Identify which cell holds the provided text, then report its [X, Y] central coordinate. 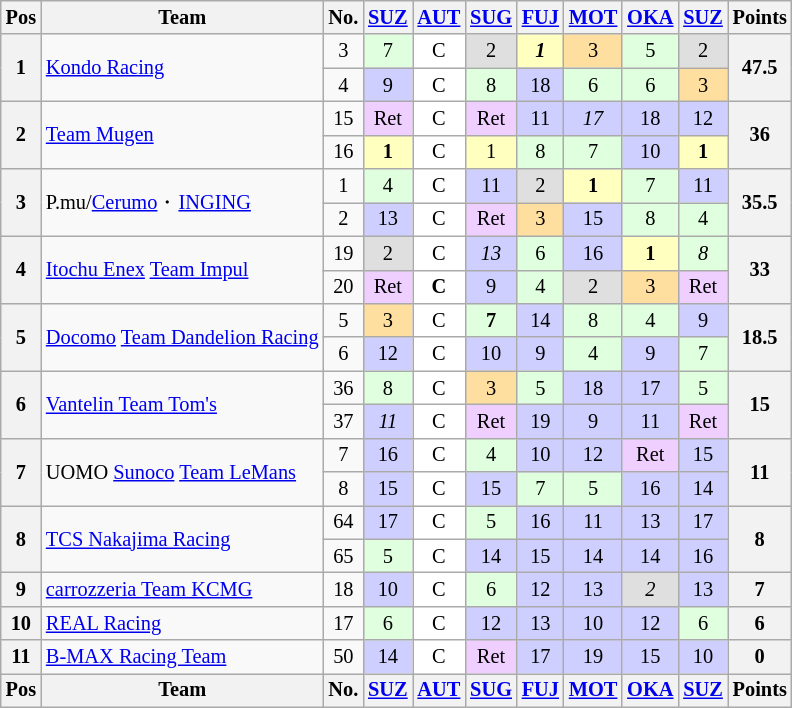
REAL Racing [182, 623]
B-MAX Racing Team [182, 657]
Docomo Team Dandelion Racing [182, 336]
35.5 [760, 202]
P.mu/Cerumo・INGING [182, 202]
50 [344, 657]
47.5 [760, 68]
64 [344, 522]
Kondo Racing [182, 68]
18.5 [760, 336]
UOMO Sunoco Team LeMans [182, 472]
TCS Nakajima Racing [182, 538]
Itochu Enex Team Impul [182, 270]
carrozzeria Team KCMG [182, 589]
Team Mugen [182, 134]
33 [760, 270]
65 [344, 556]
Vantelin Team Tom's [182, 404]
20 [344, 287]
37 [344, 421]
0 [760, 657]
